For the text-containing cell, return its midpoint in (x, y) coordinate format. 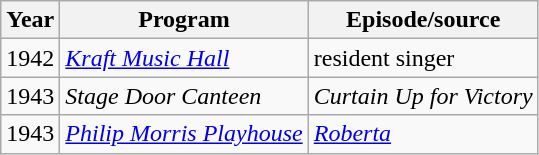
Episode/source (423, 20)
1942 (30, 58)
Curtain Up for Victory (423, 96)
Stage Door Canteen (184, 96)
Roberta (423, 134)
Program (184, 20)
resident singer (423, 58)
Year (30, 20)
Philip Morris Playhouse (184, 134)
Kraft Music Hall (184, 58)
